From the cell containing the given text, extract its center point as [X, Y] coordinate. 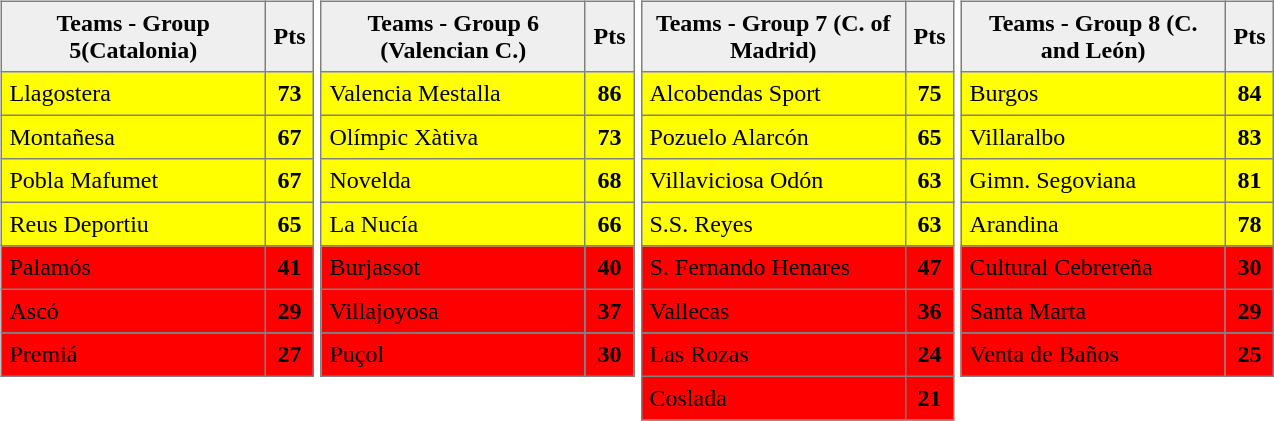
La Nucía [453, 224]
Pobla Mafumet [133, 181]
21 [929, 398]
S. Fernando Henares [773, 268]
Pozuelo Alarcón [773, 137]
47 [929, 268]
Burjassot [453, 268]
84 [1249, 94]
Ascó [133, 311]
Villaralbo [1093, 137]
Venta de Baños [1093, 355]
Teams - Group 7 (C. of Madrid) [773, 36]
75 [929, 94]
36 [929, 311]
66 [609, 224]
Arandina [1093, 224]
81 [1249, 181]
Teams - Group 8 (C. and León) [1093, 36]
Vallecas [773, 311]
Puçol [453, 355]
Gimn. Segoviana [1093, 181]
Cultural Cebrereña [1093, 268]
27 [289, 355]
Montañesa [133, 137]
25 [1249, 355]
40 [609, 268]
Coslada [773, 398]
Valencia Mestalla [453, 94]
37 [609, 311]
Teams - Group 5(Catalonia) [133, 36]
78 [1249, 224]
Premiá [133, 355]
Olímpic Xàtiva [453, 137]
Santa Marta [1093, 311]
83 [1249, 137]
Burgos [1093, 94]
Reus Deportiu [133, 224]
68 [609, 181]
Villaviciosa Odón [773, 181]
Llagostera [133, 94]
Novelda [453, 181]
Teams - Group 6 (Valencian C.) [453, 36]
86 [609, 94]
Villajoyosa [453, 311]
Las Rozas [773, 355]
S.S. Reyes [773, 224]
24 [929, 355]
41 [289, 268]
Palamós [133, 268]
Alcobendas Sport [773, 94]
